From the cell containing the given text, extract its center point as (x, y) coordinate. 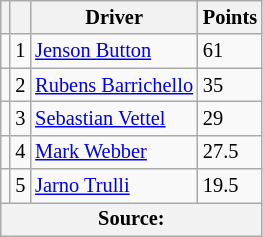
5 (20, 186)
29 (230, 118)
19.5 (230, 186)
61 (230, 51)
Driver (114, 17)
3 (20, 118)
Points (230, 17)
Rubens Barrichello (114, 85)
Mark Webber (114, 152)
35 (230, 85)
Jenson Button (114, 51)
Sebastian Vettel (114, 118)
4 (20, 152)
1 (20, 51)
Source: (132, 219)
Jarno Trulli (114, 186)
2 (20, 85)
27.5 (230, 152)
